Search for the cell housing the specified text and yield its [X, Y] center coordinate. 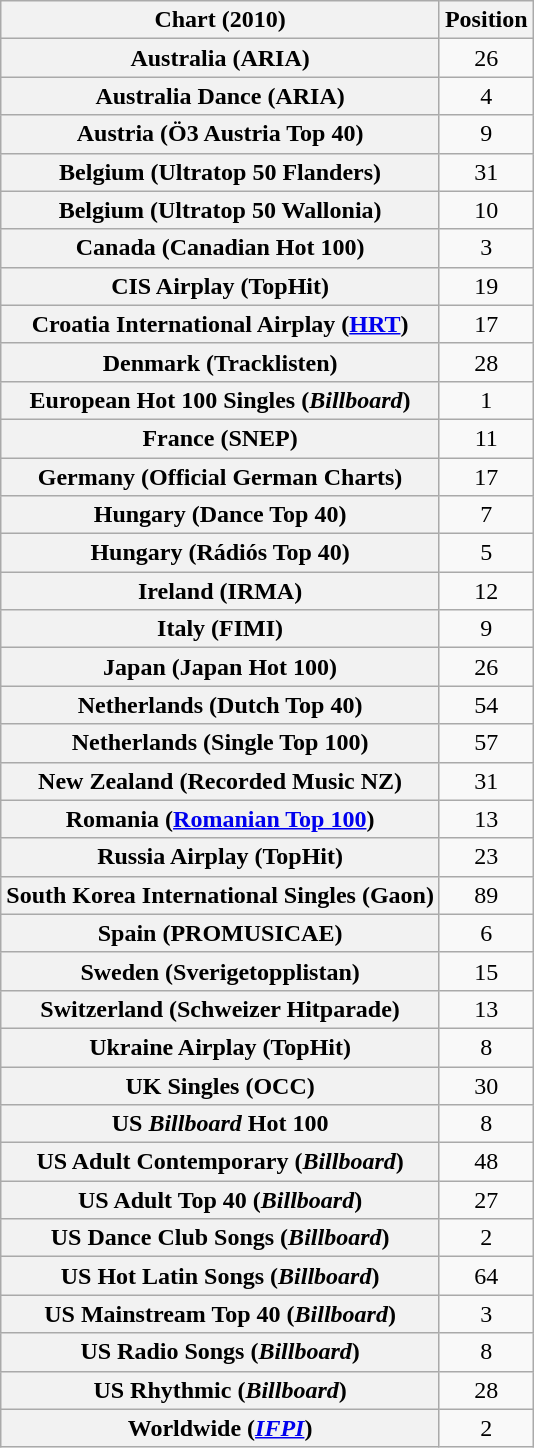
France (SNEP) [220, 438]
Belgium (Ultratop 50 Flanders) [220, 172]
1 [486, 400]
19 [486, 286]
Netherlands (Dutch Top 40) [220, 705]
US Hot Latin Songs (Billboard) [220, 1276]
Austria (Ö3 Austria Top 40) [220, 134]
Italy (FIMI) [220, 629]
Spain (PROMUSICAE) [220, 933]
Netherlands (Single Top 100) [220, 743]
US Dance Club Songs (Billboard) [220, 1238]
Hungary (Dance Top 40) [220, 515]
US Radio Songs (Billboard) [220, 1352]
89 [486, 895]
48 [486, 1162]
11 [486, 438]
Australia (ARIA) [220, 58]
27 [486, 1200]
7 [486, 515]
10 [486, 210]
Germany (Official German Charts) [220, 477]
54 [486, 705]
Ireland (IRMA) [220, 591]
US Mainstream Top 40 (Billboard) [220, 1314]
Australia Dance (ARIA) [220, 96]
South Korea International Singles (Gaon) [220, 895]
Belgium (Ultratop 50 Wallonia) [220, 210]
UK Singles (OCC) [220, 1085]
Romania (Romanian Top 100) [220, 819]
Hungary (Rádiós Top 40) [220, 553]
European Hot 100 Singles (Billboard) [220, 400]
Sweden (Sverigetopplistan) [220, 971]
US Adult Contemporary (Billboard) [220, 1162]
30 [486, 1085]
23 [486, 857]
64 [486, 1276]
Croatia International Airplay (HRT) [220, 324]
12 [486, 591]
Switzerland (Schweizer Hitparade) [220, 1009]
US Adult Top 40 (Billboard) [220, 1200]
Canada (Canadian Hot 100) [220, 248]
CIS Airplay (TopHit) [220, 286]
5 [486, 553]
Chart (2010) [220, 20]
US Billboard Hot 100 [220, 1124]
Worldwide (IFPI) [220, 1428]
15 [486, 971]
6 [486, 933]
57 [486, 743]
US Rhythmic (Billboard) [220, 1390]
Russia Airplay (TopHit) [220, 857]
Ukraine Airplay (TopHit) [220, 1047]
Position [486, 20]
New Zealand (Recorded Music NZ) [220, 781]
Denmark (Tracklisten) [220, 362]
4 [486, 96]
Japan (Japan Hot 100) [220, 667]
